Provide the [X, Y] coordinate of the cell's center where the given text is located.  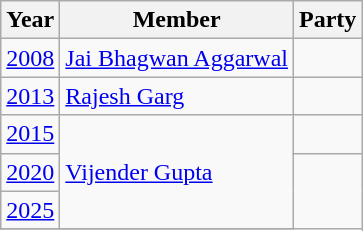
2025 [30, 210]
Party [327, 20]
2013 [30, 96]
2008 [30, 58]
Year [30, 20]
Jai Bhagwan Aggarwal [177, 58]
2015 [30, 134]
2020 [30, 172]
Rajesh Garg [177, 96]
Vijender Gupta [177, 172]
Member [177, 20]
